Extract the (x, y) coordinate from the center of the cell holding the provided text.  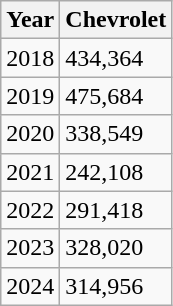
2018 (30, 58)
328,020 (116, 248)
2020 (30, 134)
2022 (30, 210)
Year (30, 20)
338,549 (116, 134)
475,684 (116, 96)
314,956 (116, 286)
2019 (30, 96)
434,364 (116, 58)
291,418 (116, 210)
Chevrolet (116, 20)
2021 (30, 172)
2023 (30, 248)
242,108 (116, 172)
2024 (30, 286)
